Identify which cell holds the provided text, then report its (X, Y) central coordinate. 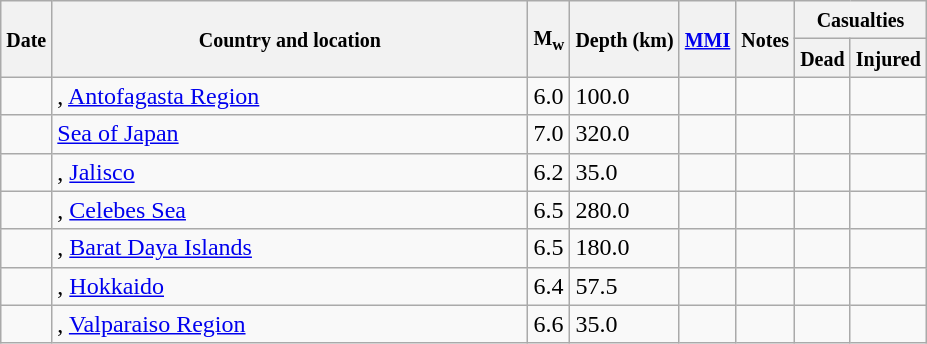
Casualties (861, 20)
, Barat Daya Islands (290, 248)
100.0 (624, 96)
MMI (708, 39)
Date (26, 39)
, Celebes Sea (290, 210)
, Valparaiso Region (290, 324)
Mw (549, 39)
, Antofagasta Region (290, 96)
, Hokkaido (290, 286)
6.4 (549, 286)
, Jalisco (290, 172)
6.6 (549, 324)
180.0 (624, 248)
Sea of Japan (290, 134)
320.0 (624, 134)
6.2 (549, 172)
Country and location (290, 39)
Notes (766, 39)
Injured (888, 58)
6.0 (549, 96)
7.0 (549, 134)
280.0 (624, 210)
Dead (823, 58)
Depth (km) (624, 39)
57.5 (624, 286)
